For the text-containing cell, return its midpoint in [X, Y] coordinate format. 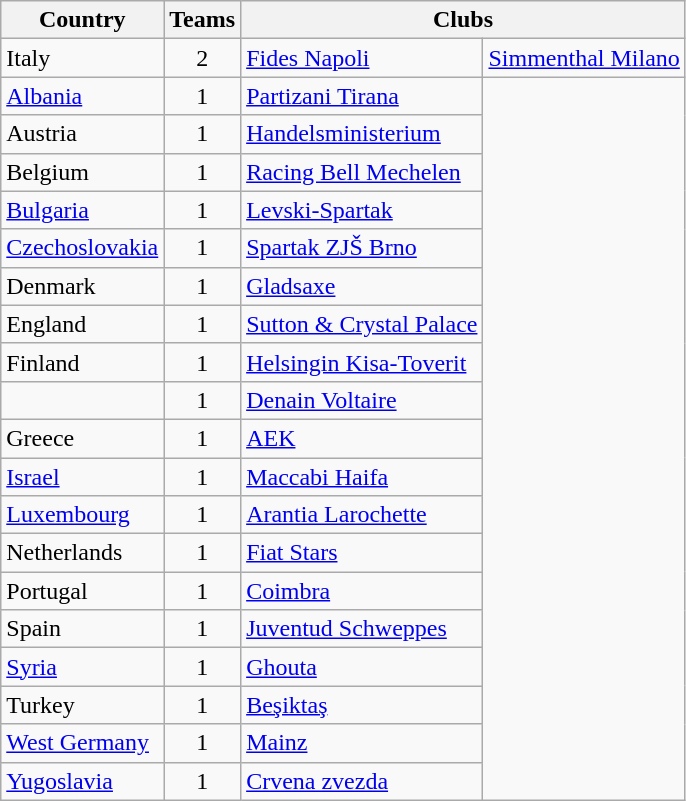
Greece [82, 438]
Fiat Stars [362, 553]
Country [82, 20]
Ghouta [362, 667]
Arantia Larochette [362, 515]
Bulgaria [82, 210]
Denain Voltaire [362, 400]
Maccabi Haifa [362, 477]
Syria [82, 667]
West Germany [82, 743]
Levski-Spartak [362, 210]
Beşiktaş [362, 705]
Helsingin Kisa-Toverit [362, 362]
Czechoslovakia [82, 248]
Racing Bell Mechelen [362, 172]
Mainz [362, 743]
AEK [362, 438]
2 [202, 58]
Italy [82, 58]
England [82, 324]
Partizani Tirana [362, 96]
Coimbra [362, 591]
Luxembourg [82, 515]
Finland [82, 362]
Teams [202, 20]
Spain [82, 629]
Albania [82, 96]
Handelsministerium [362, 134]
Israel [82, 477]
Yugoslavia [82, 781]
Spartak ZJŠ Brno [362, 248]
Clubs [464, 20]
Belgium [82, 172]
Fides Napoli [362, 58]
Portugal [82, 591]
Netherlands [82, 553]
Turkey [82, 705]
Simmenthal Milano [584, 58]
Sutton & Crystal Palace [362, 324]
Juventud Schweppes [362, 629]
Gladsaxe [362, 286]
Denmark [82, 286]
Crvena zvezda [362, 781]
Austria [82, 134]
